Output the (x, y) coordinate of the center of the cell containing the given text.  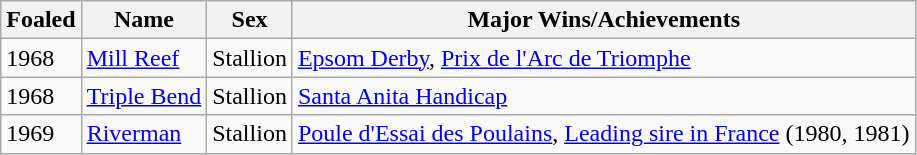
Mill Reef (144, 58)
Santa Anita Handicap (604, 96)
Name (144, 20)
Sex (250, 20)
Triple Bend (144, 96)
Foaled (41, 20)
Major Wins/Achievements (604, 20)
Epsom Derby, Prix de l'Arc de Triomphe (604, 58)
Riverman (144, 134)
1969 (41, 134)
Poule d'Essai des Poulains, Leading sire in France (1980, 1981) (604, 134)
